From the cell containing the given text, extract its center point as [x, y] coordinate. 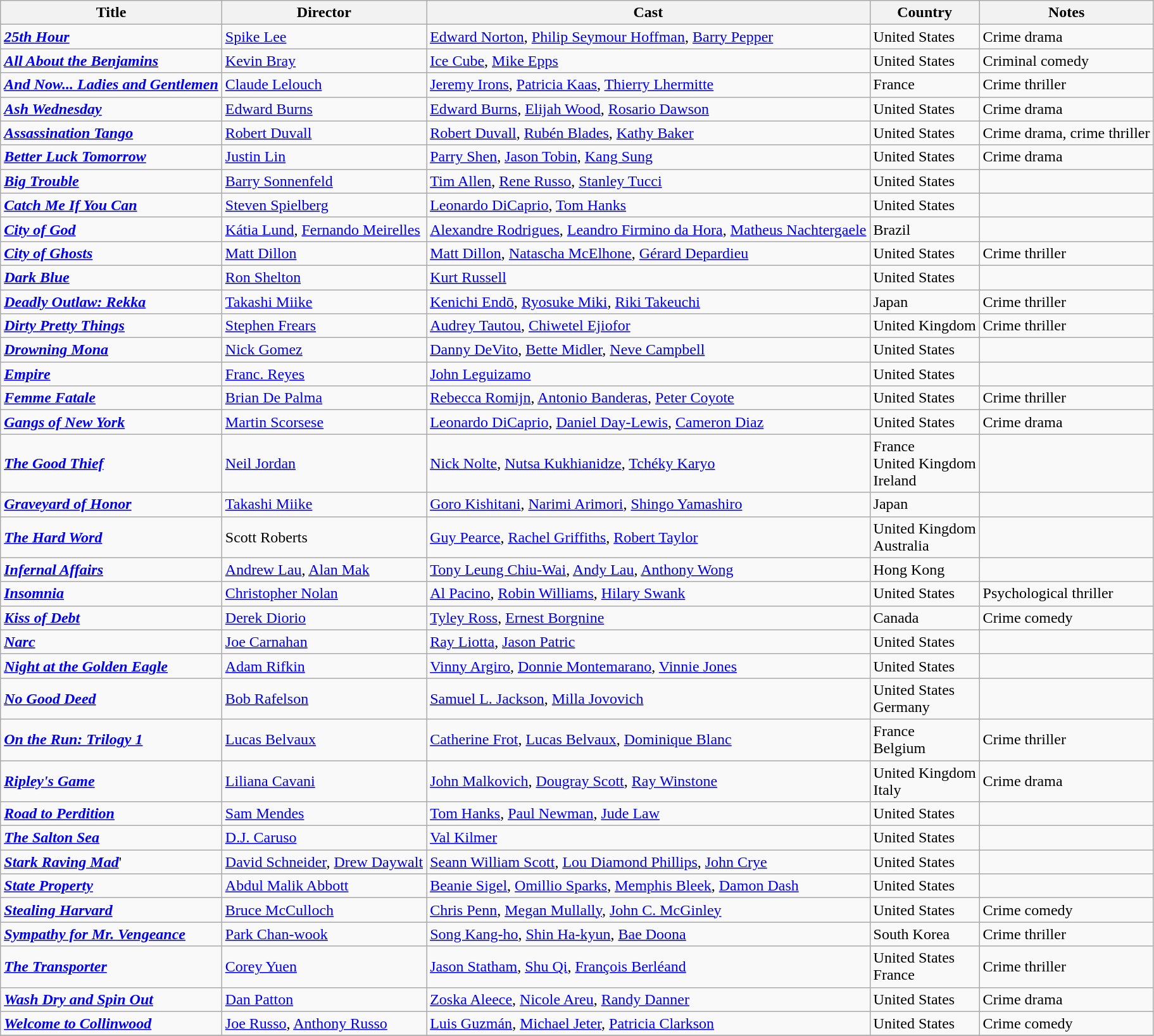
Zoska Aleece, Nicole Areu, Randy Danner [648, 999]
John Leguizamo [648, 374]
Gangs of New York [111, 422]
Brian De Palma [324, 398]
United KingdomItaly [924, 781]
The Salton Sea [111, 838]
Big Trouble [111, 181]
Park Chan-wook [324, 934]
Bob Rafelson [324, 699]
Barry Sonnenfeld [324, 181]
Danny DeVito, Bette Midler, Neve Campbell [648, 350]
Matt Dillon [324, 253]
Goro Kishitani, Narimi Arimori, Shingo Yamashiro [648, 504]
Justin Lin [324, 157]
United KingdomAustralia [924, 537]
Criminal comedy [1066, 61]
Kevin Bray [324, 61]
Edward Burns [324, 109]
Nick Nolte, Nutsa Kukhianidze, Tchéky Karyo [648, 463]
Neil Jordan [324, 463]
Crime drama, crime thriller [1066, 133]
Derek Diorio [324, 618]
Steven Spielberg [324, 205]
Dirty Pretty Things [111, 326]
Country [924, 13]
No Good Deed [111, 699]
Abdul Malik Abbott [324, 886]
Adam Rifkin [324, 666]
United Kingdom [924, 326]
Drowning Mona [111, 350]
Catch Me If You Can [111, 205]
City of Ghosts [111, 253]
Claude Lelouch [324, 85]
David Schneider, Drew Daywalt [324, 862]
France [924, 85]
Rebecca Romijn, Antonio Banderas, Peter Coyote [648, 398]
D.J. Caruso [324, 838]
Canada [924, 618]
United StatesGermany [924, 699]
Sam Mendes [324, 814]
Leonardo DiCaprio, Tom Hanks [648, 205]
Director [324, 13]
All About the Benjamins [111, 61]
Corey Yuen [324, 967]
Tony Leung Chiu-Wai, Andy Lau, Anthony Wong [648, 570]
The Hard Word [111, 537]
Narc [111, 642]
Jeremy Irons, Patricia Kaas, Thierry Lhermitte [648, 85]
The Transporter [111, 967]
Spike Lee [324, 37]
Tyley Ross, Ernest Borgnine [648, 618]
Stealing Harvard [111, 910]
Joe Russo, Anthony Russo [324, 1023]
Song Kang-ho, Shin Ha-kyun, Bae Doona [648, 934]
Ash Wednesday [111, 109]
On the Run: Trilogy 1 [111, 739]
Femme Fatale [111, 398]
Val Kilmer [648, 838]
Tim Allen, Rene Russo, Stanley Tucci [648, 181]
Dan Patton [324, 999]
Kenichi Endō, Ryosuke Miki, Riki Takeuchi [648, 302]
Notes [1066, 13]
Infernal Affairs [111, 570]
City of God [111, 229]
Tom Hanks, Paul Newman, Jude Law [648, 814]
Jason Statham, Shu Qi, François Berléand [648, 967]
Stark Raving Mad' [111, 862]
Chris Penn, Megan Mullally, John C. McGinley [648, 910]
Graveyard of Honor [111, 504]
Vinny Argiro, Donnie Montemarano, Vinnie Jones [648, 666]
Wash Dry and Spin Out [111, 999]
Leonardo DiCaprio, Daniel Day-Lewis, Cameron Diaz [648, 422]
Lucas Belvaux [324, 739]
Matt Dillon, Natascha McElhone, Gérard Depardieu [648, 253]
Psychological thriller [1066, 594]
Title [111, 13]
John Malkovich, Dougray Scott, Ray Winstone [648, 781]
Joe Carnahan [324, 642]
Kátia Lund, Fernando Meirelles [324, 229]
Empire [111, 374]
United StatesFrance [924, 967]
Al Pacino, Robin Williams, Hilary Swank [648, 594]
Sympathy for Mr. Vengeance [111, 934]
Deadly Outlaw: Rekka [111, 302]
Ron Shelton [324, 277]
Brazil [924, 229]
Edward Norton, Philip Seymour Hoffman, Barry Pepper [648, 37]
Dark Blue [111, 277]
Better Luck Tomorrow [111, 157]
Edward Burns, Elijah Wood, Rosario Dawson [648, 109]
Audrey Tautou, Chiwetel Ejiofor [648, 326]
Franc. Reyes [324, 374]
Luis Guzmán, Michael Jeter, Patricia Clarkson [648, 1023]
Catherine Frot, Lucas Belvaux, Dominique Blanc [648, 739]
Road to Perdition [111, 814]
Ice Cube, Mike Epps [648, 61]
Samuel L. Jackson, Milla Jovovich [648, 699]
Ray Liotta, Jason Patric [648, 642]
The Good Thief [111, 463]
Guy Pearce, Rachel Griffiths, Robert Taylor [648, 537]
Kurt Russell [648, 277]
Nick Gomez [324, 350]
Bruce McCulloch [324, 910]
FranceBelgium [924, 739]
Insomnia [111, 594]
Beanie Sigel, Omillio Sparks, Memphis Bleek, Damon Dash [648, 886]
Cast [648, 13]
Kiss of Debt [111, 618]
Stephen Frears [324, 326]
Night at the Golden Eagle [111, 666]
State Property [111, 886]
Robert Duvall [324, 133]
Welcome to Collinwood [111, 1023]
Scott Roberts [324, 537]
Parry Shen, Jason Tobin, Kang Sung [648, 157]
Martin Scorsese [324, 422]
Robert Duvall, Rubén Blades, Kathy Baker [648, 133]
Hong Kong [924, 570]
Liliana Cavani [324, 781]
Ripley's Game [111, 781]
South Korea [924, 934]
FranceUnited KingdomIreland [924, 463]
Andrew Lau, Alan Mak [324, 570]
Seann William Scott, Lou Diamond Phillips, John Crye [648, 862]
And Now... Ladies and Gentlemen [111, 85]
Assassination Tango [111, 133]
25th Hour [111, 37]
Christopher Nolan [324, 594]
Alexandre Rodrigues, Leandro Firmino da Hora, Matheus Nachtergaele [648, 229]
